For the text-containing cell, return its midpoint in (X, Y) coordinate format. 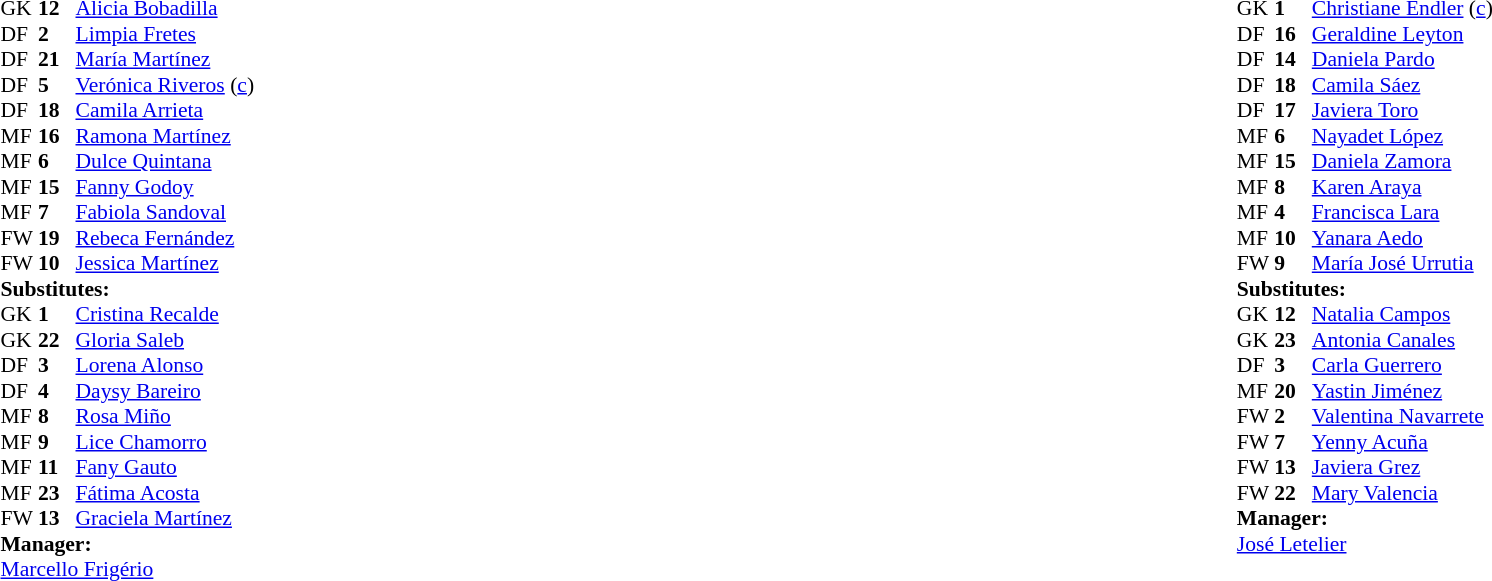
Verónica Riveros (c) (166, 85)
20 (1293, 391)
Fanny Godoy (166, 187)
19 (57, 238)
5 (57, 85)
17 (1293, 111)
Rebeca Fernández (166, 238)
Manager: (127, 544)
11 (57, 467)
Fabiola Sandoval (166, 213)
Fany Gauto (166, 467)
Daysy Bareiro (166, 391)
Jessica Martínez (166, 263)
Lice Chamorro (166, 442)
Gloria Saleb (166, 340)
Substitutes: (127, 289)
María Martínez (166, 59)
Limpia Fretes (166, 34)
Dulce Quintana (166, 161)
Ramona Martínez (166, 136)
Lorena Alonso (166, 365)
Rosa Miño (166, 417)
1 (57, 315)
Cristina Recalde (166, 315)
Fátima Acosta (166, 493)
Camila Arrieta (166, 111)
14 (1293, 59)
21 (57, 59)
Graciela Martínez (166, 519)
12 (1293, 315)
